Provide the (x, y) coordinate of the cell's center where the given text is located.  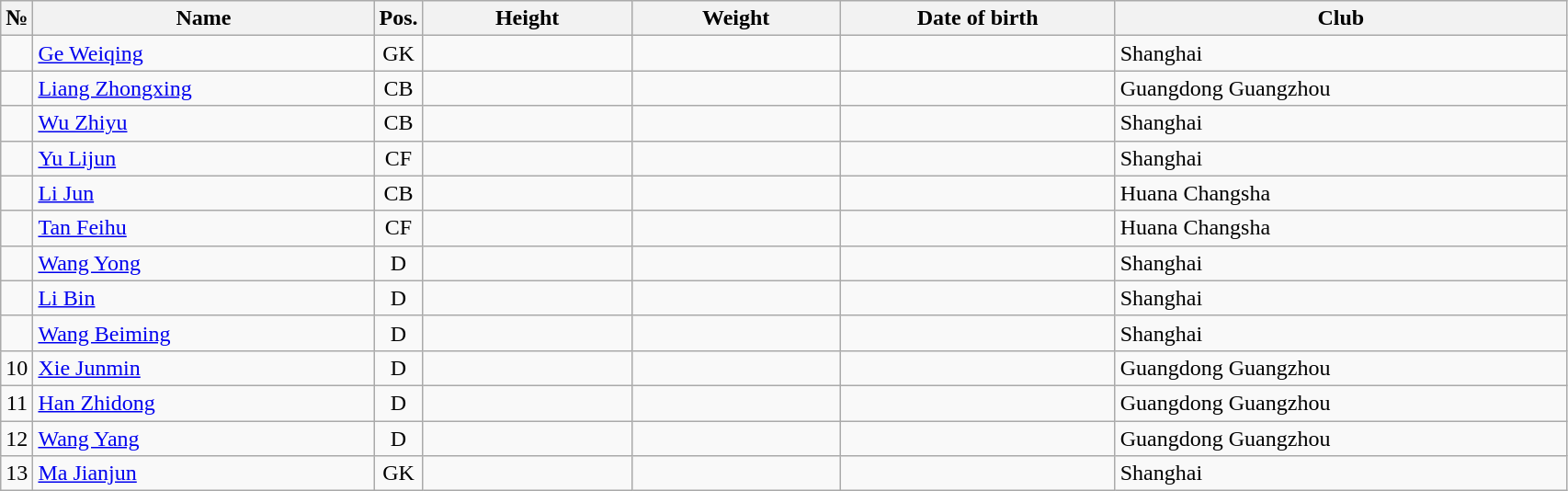
Wang Beiming (204, 333)
Li Jun (204, 193)
Wang Yang (204, 439)
Liang Zhongxing (204, 88)
Wang Yong (204, 263)
№ (17, 18)
Tan Feihu (204, 228)
Height (528, 18)
Han Zhidong (204, 403)
Ma Jianjun (204, 474)
Ge Weiqing (204, 53)
Li Bin (204, 298)
Wu Zhiyu (204, 123)
Weight (735, 18)
Pos. (399, 18)
Yu Lijun (204, 158)
13 (17, 474)
11 (17, 403)
Date of birth (978, 18)
12 (17, 439)
Xie Junmin (204, 368)
Name (204, 18)
Club (1340, 18)
10 (17, 368)
